For the text-containing cell, return its midpoint in (x, y) coordinate format. 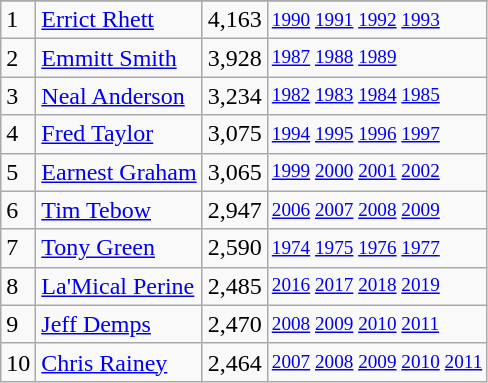
3,075 (234, 134)
2,590 (234, 248)
2,485 (234, 286)
3,065 (234, 172)
9 (18, 324)
1990 1991 1992 1993 (377, 20)
2006 2007 2008 2009 (377, 210)
2016 2017 2018 2019 (377, 286)
4 (18, 134)
2,464 (234, 362)
4,163 (234, 20)
3,928 (234, 58)
Chris Rainey (119, 362)
1987 1988 1989 (377, 58)
1994 1995 1996 1997 (377, 134)
7 (18, 248)
6 (18, 210)
8 (18, 286)
Tim Tebow (119, 210)
2,947 (234, 210)
3 (18, 96)
Tony Green (119, 248)
Jeff Demps (119, 324)
Emmitt Smith (119, 58)
1974 1975 1976 1977 (377, 248)
2 (18, 58)
5 (18, 172)
1982 1983 1984 1985 (377, 96)
2,470 (234, 324)
La'Mical Perine (119, 286)
Neal Anderson (119, 96)
1999 2000 2001 2002 (377, 172)
2008 2009 2010 2011 (377, 324)
Fred Taylor (119, 134)
1 (18, 20)
Errict Rhett (119, 20)
10 (18, 362)
Earnest Graham (119, 172)
3,234 (234, 96)
2007 2008 2009 2010 2011 (377, 362)
